Find where the given text appears and provide that cell's center as (x, y) coordinate. 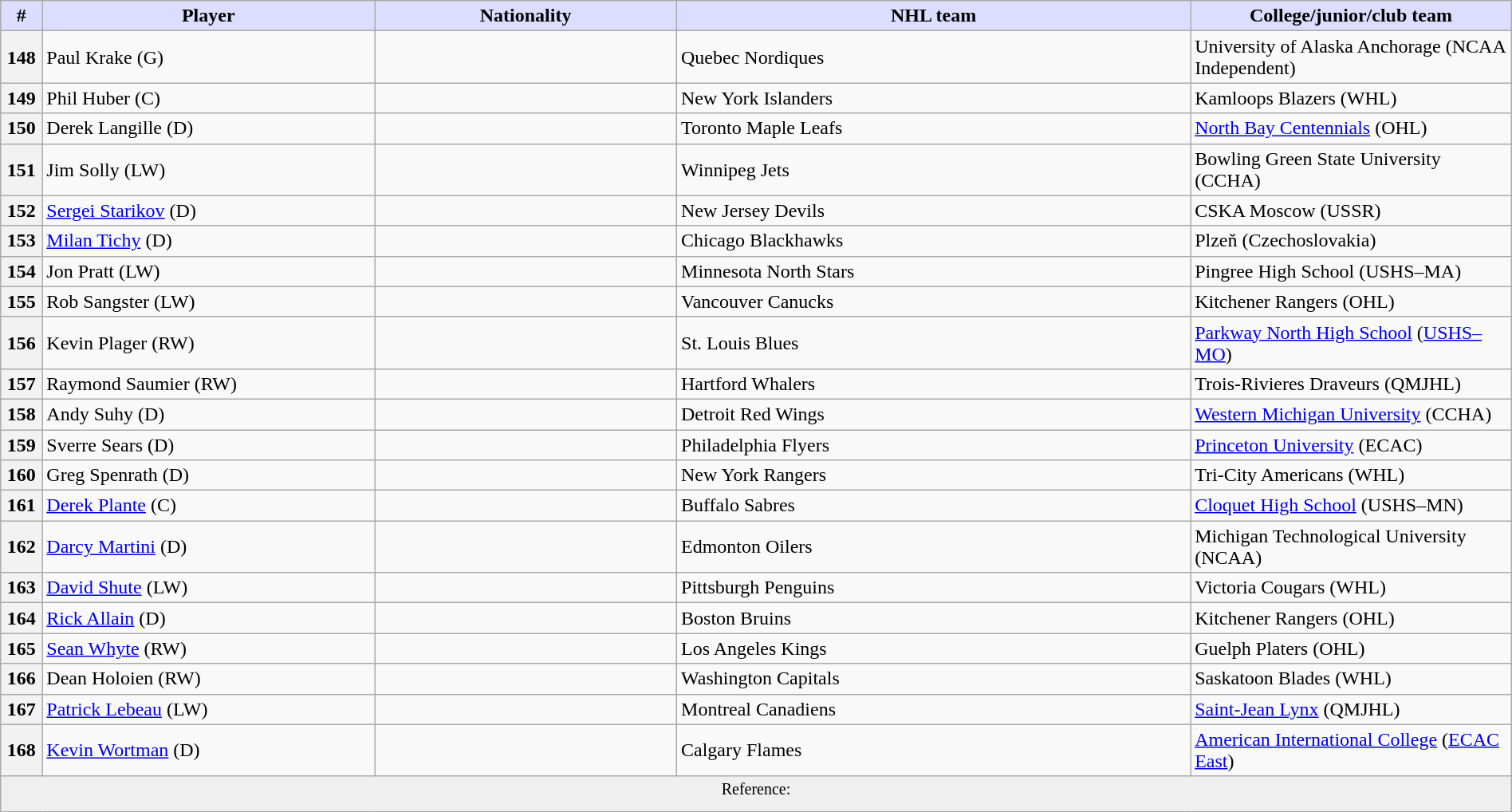
Minnesota North Stars (934, 271)
Western Michigan University (CCHA) (1351, 414)
Saint-Jean Lynx (QMJHL) (1351, 709)
New Jersey Devils (934, 211)
Kevin Wortman (D) (209, 750)
Parkway North High School (USHS–MO) (1351, 343)
St. Louis Blues (934, 343)
Montreal Canadiens (934, 709)
158 (22, 414)
Toronto Maple Leafs (934, 128)
Bowling Green State University (CCHA) (1351, 169)
# (22, 16)
Chicago Blackhawks (934, 241)
Plzeň (Czechoslovakia) (1351, 241)
Cloquet High School (USHS–MN) (1351, 506)
American International College (ECAC East) (1351, 750)
New York Rangers (934, 475)
Victoria Cougars (WHL) (1351, 588)
Kamloops Blazers (WHL) (1351, 98)
College/junior/club team (1351, 16)
Sergei Starikov (D) (209, 211)
Princeton University (ECAC) (1351, 444)
Vancouver Canucks (934, 302)
Jon Pratt (LW) (209, 271)
Phil Huber (C) (209, 98)
164 (22, 618)
Andy Suhy (D) (209, 414)
165 (22, 648)
154 (22, 271)
149 (22, 98)
Derek Langille (D) (209, 128)
Hartford Whalers (934, 384)
Philadelphia Flyers (934, 444)
Kevin Plager (RW) (209, 343)
Quebec Nordiques (934, 57)
161 (22, 506)
Rick Allain (D) (209, 618)
163 (22, 588)
Tri-City Americans (WHL) (1351, 475)
Patrick Lebeau (LW) (209, 709)
Dean Holoien (RW) (209, 679)
Guelph Platers (OHL) (1351, 648)
Sverre Sears (D) (209, 444)
Los Angeles Kings (934, 648)
Nationality (526, 16)
Raymond Saumier (RW) (209, 384)
Darcy Martini (D) (209, 547)
150 (22, 128)
Trois-Rivieres Draveurs (QMJHL) (1351, 384)
Milan Tichy (D) (209, 241)
Washington Capitals (934, 679)
167 (22, 709)
Boston Bruins (934, 618)
152 (22, 211)
David Shute (LW) (209, 588)
155 (22, 302)
Player (209, 16)
CSKA Moscow (USSR) (1351, 211)
Michigan Technological University (NCAA) (1351, 547)
159 (22, 444)
Rob Sangster (LW) (209, 302)
Derek Plante (C) (209, 506)
160 (22, 475)
148 (22, 57)
University of Alaska Anchorage (NCAA Independent) (1351, 57)
168 (22, 750)
162 (22, 547)
156 (22, 343)
Calgary Flames (934, 750)
Paul Krake (G) (209, 57)
Winnipeg Jets (934, 169)
NHL team (934, 16)
157 (22, 384)
Greg Spenrath (D) (209, 475)
151 (22, 169)
Detroit Red Wings (934, 414)
Sean Whyte (RW) (209, 648)
North Bay Centennials (OHL) (1351, 128)
Pittsburgh Penguins (934, 588)
New York Islanders (934, 98)
Reference: (756, 794)
Jim Solly (LW) (209, 169)
153 (22, 241)
Pingree High School (USHS–MA) (1351, 271)
Buffalo Sabres (934, 506)
Edmonton Oilers (934, 547)
166 (22, 679)
Saskatoon Blades (WHL) (1351, 679)
